For the text-containing cell, return its midpoint in [X, Y] coordinate format. 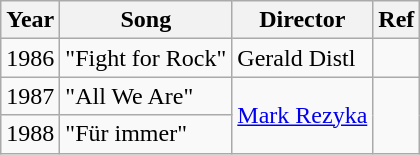
Song [146, 20]
Year [30, 20]
Gerald Distl [302, 58]
"Für immer" [146, 134]
1986 [30, 58]
Ref [396, 20]
Director [302, 20]
1987 [30, 96]
Mark Rezyka [302, 115]
"Fight for Rock" [146, 58]
1988 [30, 134]
"All We Are" [146, 96]
